Search for the cell housing the specified text and yield its [x, y] center coordinate. 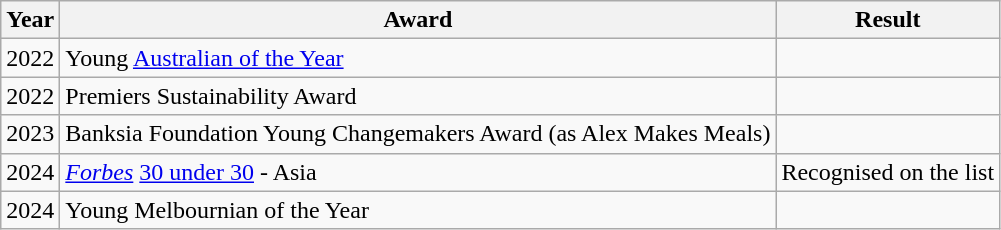
Forbes 30 under 30 - Asia [418, 172]
Young Melbournian of the Year [418, 210]
Year [30, 20]
Banksia Foundation Young Changemakers Award (as Alex Makes Meals) [418, 134]
Recognised on the list [888, 172]
Award [418, 20]
Premiers Sustainability Award [418, 96]
Result [888, 20]
2023 [30, 134]
Young Australian of the Year [418, 58]
